Return [x, y] of the center of cell containing provided text 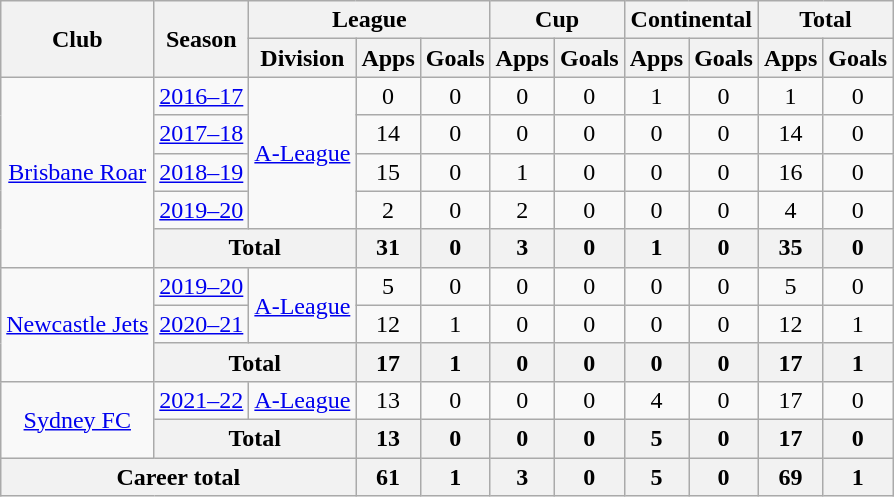
Club [78, 39]
2016–17 [202, 96]
31 [388, 248]
69 [790, 477]
Season [202, 39]
2020–21 [202, 324]
Continental [691, 20]
2017–18 [202, 134]
Newcastle Jets [78, 324]
2018–19 [202, 172]
Cup [557, 20]
Career total [178, 477]
2021–22 [202, 400]
15 [388, 172]
16 [790, 172]
Sydney FC [78, 419]
61 [388, 477]
Division [302, 58]
Brisbane Roar [78, 172]
35 [790, 248]
League [370, 20]
